Determine the [X, Y] coordinate at the center of the cell enclosing the given text.  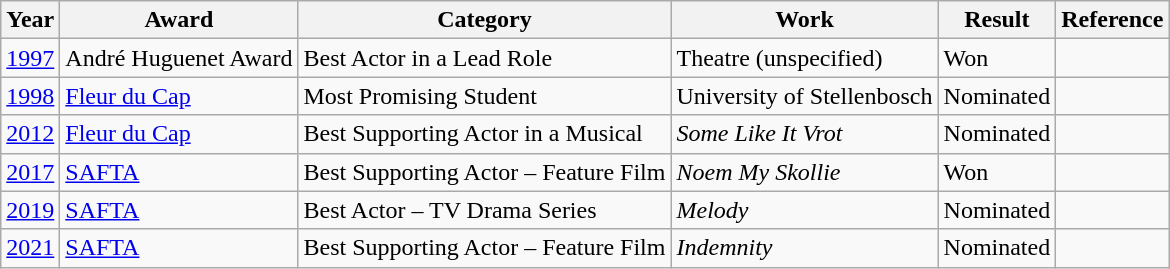
Work [804, 20]
Best Actor in a Lead Role [484, 58]
University of Stellenbosch [804, 96]
2021 [30, 248]
2012 [30, 134]
Melody [804, 210]
Year [30, 20]
2019 [30, 210]
Noem My Skollie [804, 172]
André Huguenet Award [179, 58]
Indemnity [804, 248]
1997 [30, 58]
2017 [30, 172]
Best Supporting Actor in a Musical [484, 134]
Category [484, 20]
Best Actor – TV Drama Series [484, 210]
1998 [30, 96]
Theatre (unspecified) [804, 58]
Award [179, 20]
Reference [1112, 20]
Most Promising Student [484, 96]
Result [997, 20]
Some Like It Vrot [804, 134]
